Return the [x, y] coordinate for the center point of the cell that contains the specified text.  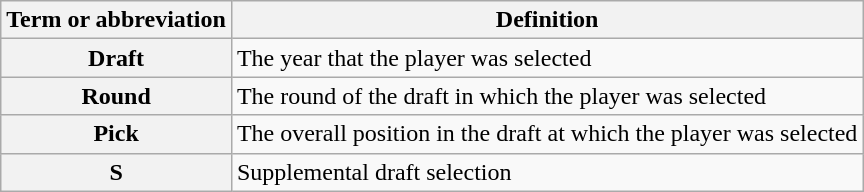
Supplemental draft selection [547, 172]
Round [116, 96]
The year that the player was selected [547, 58]
S [116, 172]
Term or abbreviation [116, 20]
Definition [547, 20]
Draft [116, 58]
Pick [116, 134]
The round of the draft in which the player was selected [547, 96]
The overall position in the draft at which the player was selected [547, 134]
